Return the (X, Y) coordinate for the center point of the cell that contains the specified text.  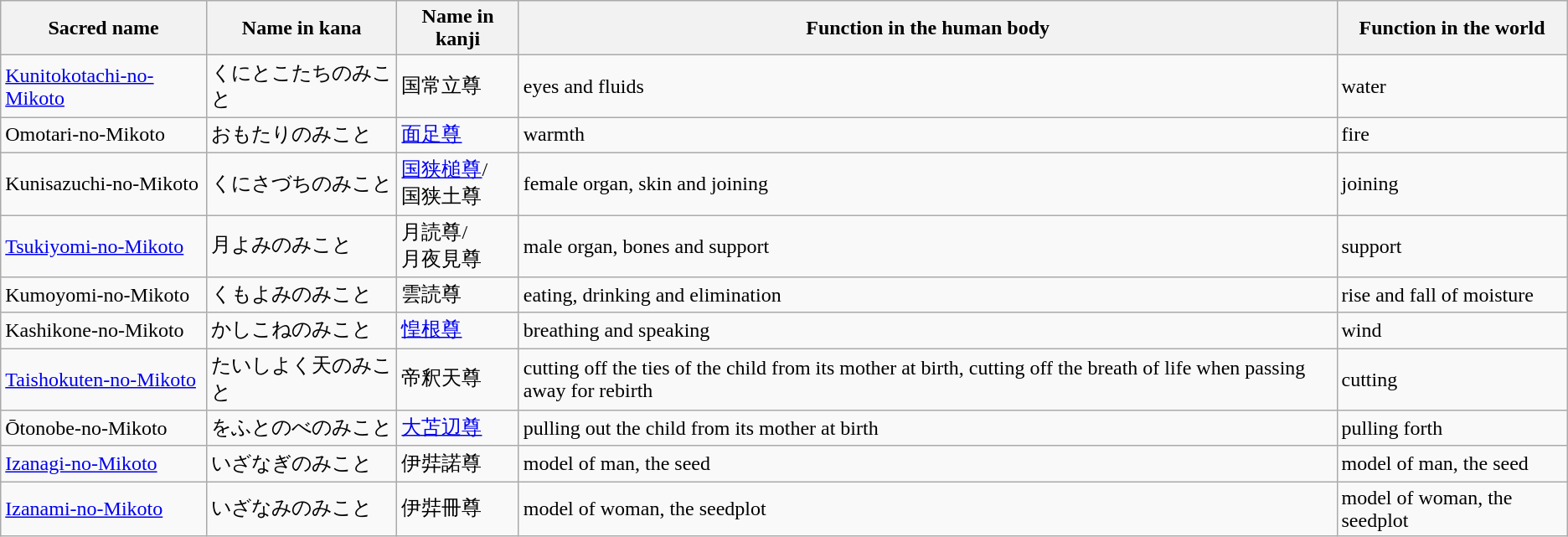
たいしよく天のみこと (302, 380)
water (1452, 86)
Izanagi-no-Mikoto (104, 464)
大苫辺尊 (457, 429)
雲読尊 (457, 295)
をふとのべのみこと (302, 429)
国常立尊 (457, 86)
Izanami-no-Mikoto (104, 509)
Function in the human body (928, 28)
eating, drinking and elimination (928, 295)
月読尊/月夜見尊 (457, 245)
rise and fall of moisture (1452, 295)
伊弉諾尊 (457, 464)
月よみのみこと (302, 245)
Taishokuten-no-Mikoto (104, 380)
wind (1452, 330)
female organ, skin and joining (928, 183)
support (1452, 245)
Ōtonobe-no-Mikoto (104, 429)
Tsukiyomi-no-Mikoto (104, 245)
Kashikone-no-Mikoto (104, 330)
くもよみのみこと (302, 295)
国狭槌尊/国狭土尊 (457, 183)
面足尊 (457, 136)
eyes and fluids (928, 86)
かしこねのみこと (302, 330)
Name in kana (302, 28)
いざなみのみこと (302, 509)
fire (1452, 136)
惶根尊 (457, 330)
Kunitokotachi-no-Mikoto (104, 86)
male organ, bones and support (928, 245)
Omotari-no-Mikoto (104, 136)
warmth (928, 136)
pulling forth (1452, 429)
Sacred name (104, 28)
Kumoyomi-no-Mikoto (104, 295)
joining (1452, 183)
pulling out the child from its mother at birth (928, 429)
cutting off the ties of the child from its mother at birth, cutting off the breath of life when passing away for rebirth (928, 380)
伊弉冊尊 (457, 509)
cutting (1452, 380)
Name in kanji (457, 28)
breathing and speaking (928, 330)
くにさづちのみこと (302, 183)
おもたりのみこと (302, 136)
くにとこたちのみこと (302, 86)
Kunisazuchi-no-Mikoto (104, 183)
Function in the world (1452, 28)
いざなぎのみこと (302, 464)
帝釈天尊 (457, 380)
